Find where the given text appears and provide that cell's center as [X, Y] coordinate. 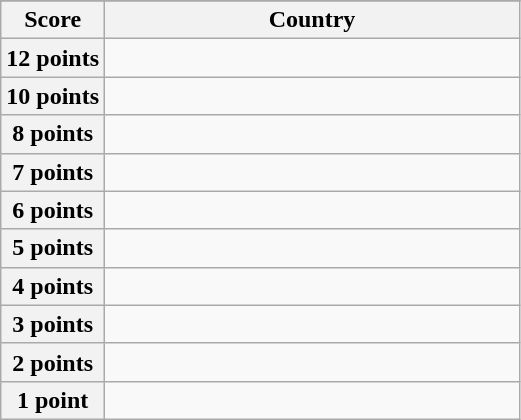
10 points [53, 96]
3 points [53, 324]
5 points [53, 248]
6 points [53, 210]
Country [312, 20]
Score [53, 20]
12 points [53, 58]
7 points [53, 172]
2 points [53, 362]
8 points [53, 134]
4 points [53, 286]
1 point [53, 400]
